Return the (x, y) coordinate for the center point of the cell that contains the specified text.  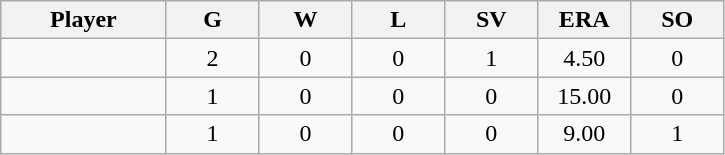
L (398, 20)
ERA (584, 20)
15.00 (584, 96)
SV (492, 20)
4.50 (584, 58)
W (306, 20)
G (212, 20)
Player (84, 20)
9.00 (584, 134)
SO (678, 20)
2 (212, 58)
